Pinpoint the cell where the given text exists, returning its (X, Y) midpoint coordinate. 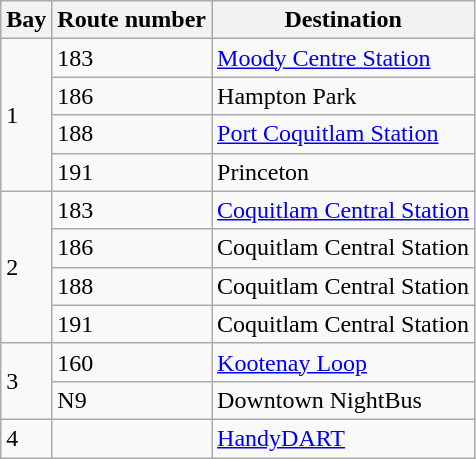
Moody Centre Station (344, 58)
1 (26, 115)
Route number (132, 20)
Downtown NightBus (344, 400)
Princeton (344, 172)
HandyDART (344, 438)
Port Coquitlam Station (344, 134)
160 (132, 362)
Bay (26, 20)
Destination (344, 20)
3 (26, 381)
Kootenay Loop (344, 362)
Hampton Park (344, 96)
4 (26, 438)
2 (26, 267)
N9 (132, 400)
